Search for the cell housing the specified text and yield its [X, Y] center coordinate. 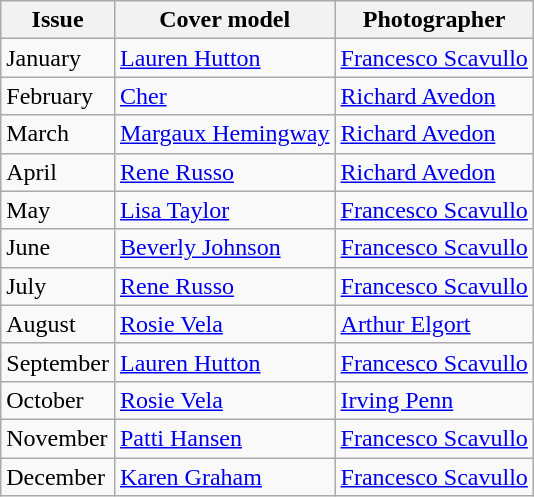
November [58, 438]
August [58, 324]
Lisa Taylor [224, 210]
Arthur Elgort [434, 324]
May [58, 210]
December [58, 477]
Margaux Hemingway [224, 134]
June [58, 248]
Irving Penn [434, 400]
February [58, 96]
Issue [58, 20]
Photographer [434, 20]
Karen Graham [224, 477]
March [58, 134]
Cover model [224, 20]
July [58, 286]
Beverly Johnson [224, 248]
September [58, 362]
January [58, 58]
October [58, 400]
Cher [224, 96]
April [58, 172]
Patti Hansen [224, 438]
